Locate the cell with the specified text and output its (x, y) center coordinate. 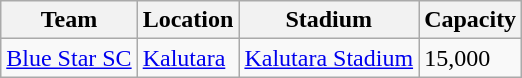
Team (69, 20)
Capacity (470, 20)
Stadium (329, 20)
Location (188, 20)
15,000 (470, 58)
Kalutara Stadium (329, 58)
Blue Star SC (69, 58)
Kalutara (188, 58)
